Output the (X, Y) coordinate of the center of the cell containing the given text.  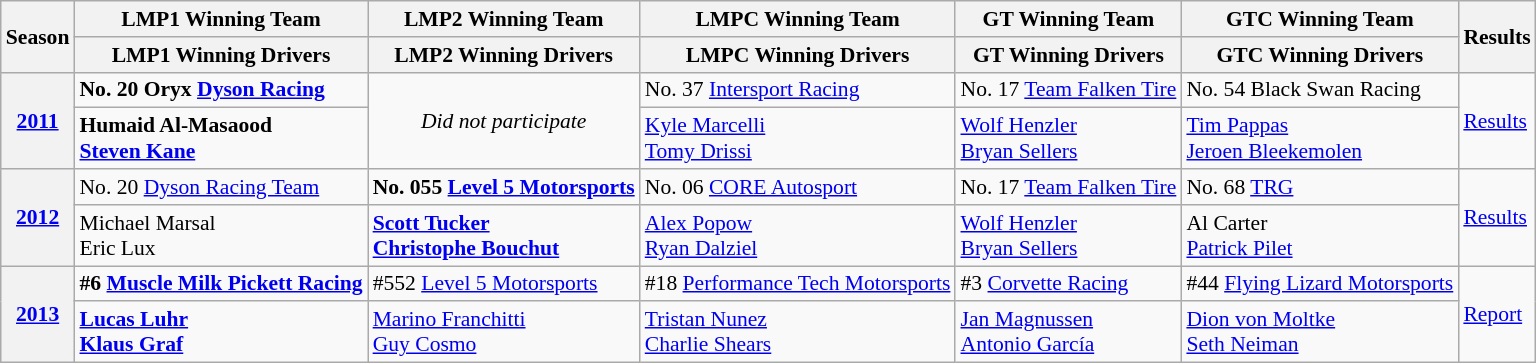
Lucas Luhr Klaus Graf (220, 332)
No. 20 Dyson Racing Team (220, 187)
#552 Level 5 Motorsports (504, 284)
Michael Marsal Eric Lux (220, 236)
#44 Flying Lizard Motorsports (1320, 284)
Tristan Nunez Charlie Shears (798, 332)
LMPC Winning Team (798, 19)
#3 Corvette Racing (1068, 284)
No. 37 Intersport Racing (798, 90)
Season (38, 36)
#18 Performance Tech Motorsports (798, 284)
No. 54 Black Swan Racing (1320, 90)
LMP2 Winning Drivers (504, 55)
LMP1 Winning Team (220, 19)
Tim Pappas Jeroen Bleekemolen (1320, 138)
Humaid Al-Masaood Steven Kane (220, 138)
GTC Winning Drivers (1320, 55)
2012 (38, 218)
GT Winning Team (1068, 19)
No. 055 Level 5 Motorsports (504, 187)
#6 Muscle Milk Pickett Racing (220, 284)
Report (1496, 314)
GT Winning Drivers (1068, 55)
Marino Franchitti Guy Cosmo (504, 332)
Jan Magnussen Antonio García (1068, 332)
No. 06 CORE Autosport (798, 187)
LMP1 Winning Drivers (220, 55)
LMP2 Winning Team (504, 19)
Alex Popow Ryan Dalziel (798, 236)
Scott Tucker Christophe Bouchut (504, 236)
No. 68 TRG (1320, 187)
GTC Winning Team (1320, 19)
Kyle Marcelli Tomy Drissi (798, 138)
2013 (38, 314)
Dion von Moltke Seth Neiman (1320, 332)
Did not participate (504, 120)
Al Carter Patrick Pilet (1320, 236)
2011 (38, 120)
LMPC Winning Drivers (798, 55)
No. 20 Oryx Dyson Racing (220, 90)
